Output the [X, Y] coordinate of the center of the cell containing the given text.  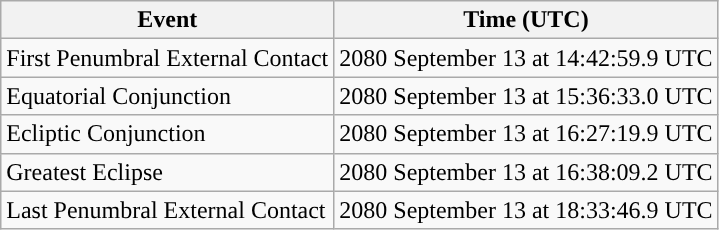
Ecliptic Conjunction [168, 134]
2080 September 13 at 14:42:59.9 UTC [526, 58]
2080 September 13 at 16:27:19.9 UTC [526, 134]
2080 September 13 at 15:36:33.0 UTC [526, 96]
Last Penumbral External Contact [168, 210]
Greatest Eclipse [168, 172]
Equatorial Conjunction [168, 96]
2080 September 13 at 16:38:09.2 UTC [526, 172]
2080 September 13 at 18:33:46.9 UTC [526, 210]
First Penumbral External Contact [168, 58]
Event [168, 20]
Time (UTC) [526, 20]
